Capture the cell that displays the provided text and extract its [X, Y] central coordinate. 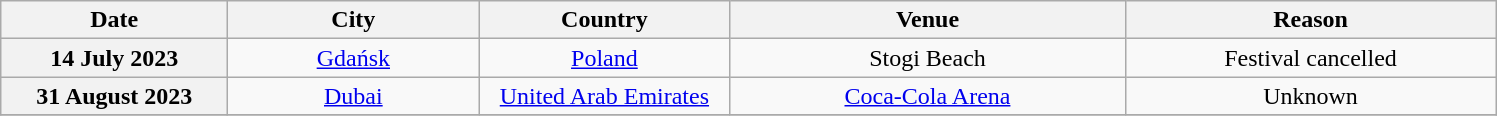
Country [604, 20]
Date [114, 20]
Unknown [1310, 96]
31 August 2023 [114, 96]
Gdańsk [354, 58]
Reason [1310, 20]
City [354, 20]
Dubai [354, 96]
Stogi Beach [928, 58]
Coca-Cola Arena [928, 96]
14 July 2023 [114, 58]
Poland [604, 58]
Venue [928, 20]
Festival cancelled [1310, 58]
United Arab Emirates [604, 96]
